Scan for the cell matching the given text and deliver its [X, Y] coordinate at center. 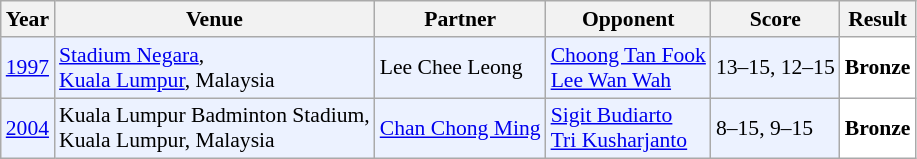
1997 [28, 68]
Kuala Lumpur Badminton Stadium,Kuala Lumpur, Malaysia [214, 128]
Lee Chee Leong [460, 68]
Result [878, 19]
8–15, 9–15 [776, 128]
13–15, 12–15 [776, 68]
Year [28, 19]
Partner [460, 19]
Chan Chong Ming [460, 128]
2004 [28, 128]
Choong Tan Fook Lee Wan Wah [628, 68]
Opponent [628, 19]
Sigit Budiarto Tri Kusharjanto [628, 128]
Venue [214, 19]
Score [776, 19]
Stadium Negara,Kuala Lumpur, Malaysia [214, 68]
